Find where the given text appears and provide that cell's center as (X, Y) coordinate. 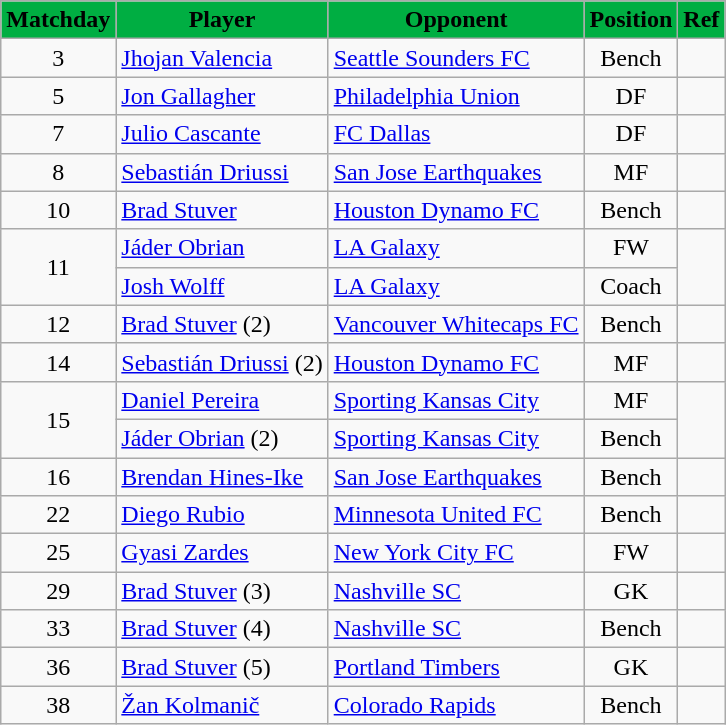
Josh Wolff (222, 286)
Coach (631, 286)
29 (58, 591)
Ref (702, 20)
Minnesota United FC (456, 515)
Gyasi Zardes (222, 553)
Julio Cascante (222, 134)
Matchday (58, 20)
Philadelphia Union (456, 96)
14 (58, 362)
New York City FC (456, 553)
Brad Stuver (222, 210)
Brad Stuver (4) (222, 629)
Daniel Pereira (222, 400)
Brendan Hines-Ike (222, 477)
Jáder Obrian (2) (222, 438)
Seattle Sounders FC (456, 58)
Sebastián Driussi (2) (222, 362)
12 (58, 324)
Portland Timbers (456, 667)
Vancouver Whitecaps FC (456, 324)
33 (58, 629)
25 (58, 553)
Žan Kolmanič (222, 705)
Jhojan Valencia (222, 58)
11 (58, 267)
22 (58, 515)
Sebastián Driussi (222, 172)
38 (58, 705)
36 (58, 667)
Colorado Rapids (456, 705)
Player (222, 20)
Position (631, 20)
Jáder Obrian (222, 248)
Brad Stuver (2) (222, 324)
10 (58, 210)
5 (58, 96)
15 (58, 419)
Brad Stuver (5) (222, 667)
8 (58, 172)
Opponent (456, 20)
Brad Stuver (3) (222, 591)
Diego Rubio (222, 515)
16 (58, 477)
3 (58, 58)
FC Dallas (456, 134)
7 (58, 134)
Jon Gallagher (222, 96)
